Extract the [x, y] coordinate from the center of the cell holding the provided text.  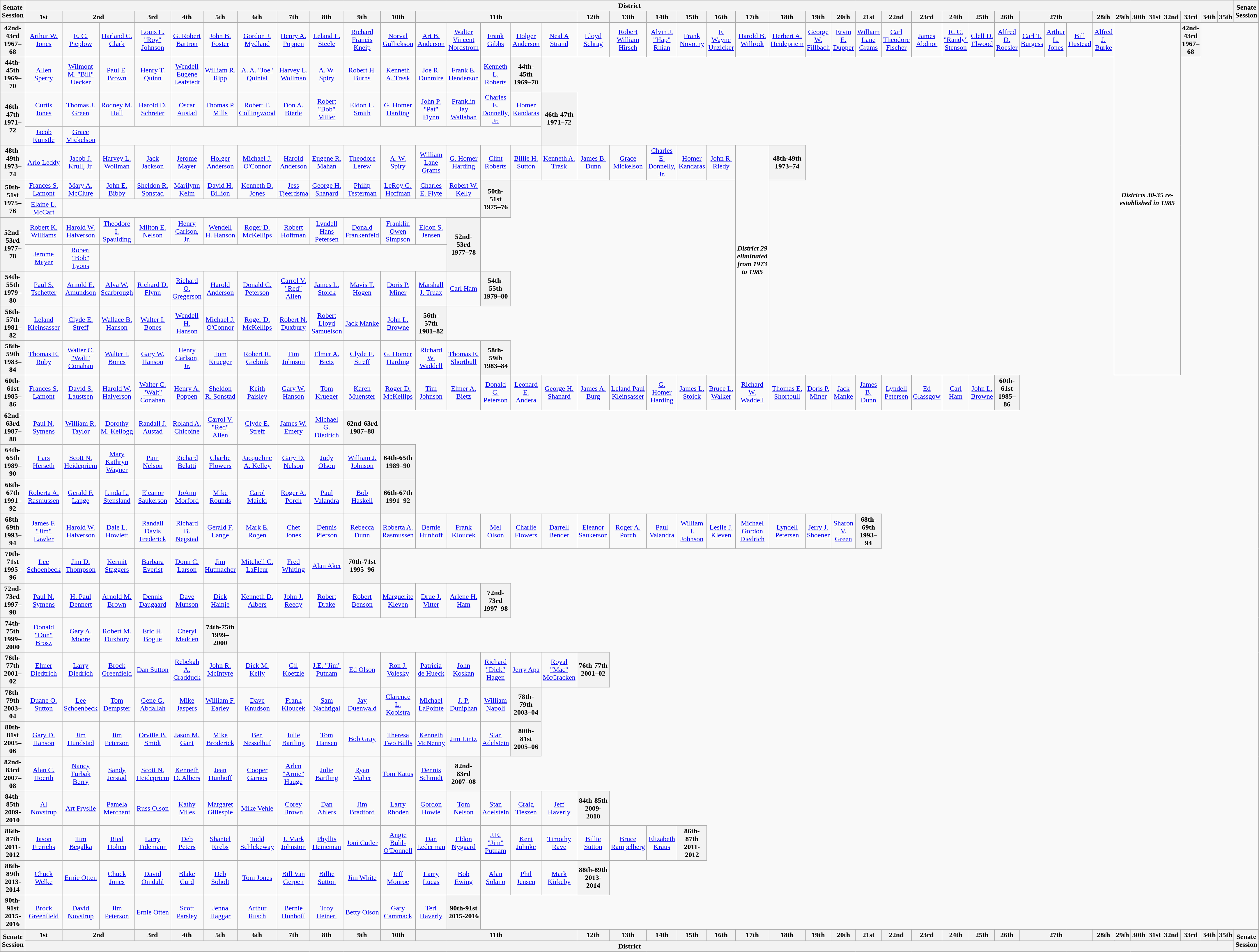
John R. Riedy [721, 162]
Cheryl Madden [187, 635]
Bill Van Gerpen [293, 878]
Charles E. Flyte [431, 189]
Sharon V. Green [844, 531]
Carl Theodore Fischer [897, 40]
Robert Benson [362, 601]
Herbert A. Heidepriem [787, 40]
Robert N. Duxbury [293, 324]
Richard "Dick" Hagen [495, 670]
John Koskan [463, 670]
Richard O. Gregerson [187, 289]
Ed Olson [362, 670]
William R. Ripp [220, 74]
Dennis Pierson [327, 531]
William F. Earley [220, 704]
Richard Belatti [187, 462]
Elaine L. McCart [44, 208]
Larry Tidemann [153, 843]
Jacob J. Krull, Jr. [81, 162]
Phil Jensen [526, 878]
Leonard E. Andera [526, 393]
Angie Buhl-O'Donnell [398, 843]
David S. Laustsen [81, 393]
James W. Emery [293, 427]
Franklin Jay Wallahan [463, 109]
Billie H. Sutton [526, 162]
Gil Koetzle [293, 670]
Larry Lucas [431, 878]
District 29 eliminated from 1973 to 1985 [752, 260]
G. Robert Bartron [187, 40]
Michael G. Diedrich [327, 427]
Tom Katus [398, 773]
Gary Cammack [398, 912]
Mary A. McClure [81, 189]
Bob Haskell [362, 496]
Alan Solano [495, 878]
Todd Schlekeway [257, 843]
Donald "Don" Brosz [44, 635]
Robert H. Burns [362, 74]
Dennis Daugaard [153, 601]
George W. Fillbach [818, 40]
J. Mark Johnston [293, 843]
Harold B. Willrodt [752, 40]
Wilmont M. "Bill" Uecker [81, 74]
Ben Nesselhuf [257, 739]
Jess Tjeerdsma [293, 189]
Donn C. Larson [187, 566]
John E. Bibby [117, 189]
Dan Ahlers [327, 808]
Alan C. Hoerth [44, 773]
Tom Hansen [327, 739]
Curtis Jones [44, 109]
James A. Burg [593, 393]
Nancy Turbak Berry [81, 773]
Frank Gibbs [495, 40]
Drue J. Vitter [431, 601]
Mary Kathryn Wagner [117, 462]
Kent Juhnke [526, 843]
Arlo Leddy [44, 162]
Chuck Jones [117, 878]
Michael LaPointe [431, 704]
Wallace B. Hanson [117, 324]
Tom Jones [257, 878]
Larry Diedrich [81, 670]
Robert "Bob" Miller [327, 109]
Gordon J. Mydland [257, 40]
Robert Hoffman [293, 231]
Barbara Everist [153, 566]
Philip Testerman [362, 189]
Norval Gullickson [398, 40]
William Napoli [495, 704]
Art B. Anderson [431, 40]
Keith Paisley [257, 393]
Robert "Bob" Lyons [81, 258]
Pam Nelson [153, 462]
Jack Jackson [153, 162]
Chet Jones [293, 531]
Jeff Monroe [398, 878]
Michael Gordon Diedrich [752, 531]
JoAnn Morford [187, 496]
Chuck Welke [44, 878]
Shantel Krebs [220, 843]
Dick M. Kelly [257, 670]
Louis L. "Roy" Johnson [153, 40]
Neal A Strand [559, 40]
Karen Muenster [362, 393]
Thomas E. Roby [44, 358]
Rodney M. Hall [117, 109]
Randall Davis Frederick [153, 531]
Jacob Kunstle [44, 136]
John P. "Pat" Flynn [431, 109]
Kenneth McNenny [431, 739]
Paul E. Brown [117, 74]
Thomas J. Green [81, 109]
H. Paul Dennert [81, 601]
Elizabeth Kraus [662, 843]
Dorothy M. Kellogg [117, 427]
Dick Hainje [220, 601]
Eric H. Bogue [153, 635]
Theresa Two Bulls [398, 739]
Mitchell C. LaFleur [257, 566]
Joni Cutler [362, 843]
Kenneth B. Jones [257, 189]
Leland Paul Kleinsasser [628, 393]
Allen Sperry [44, 74]
John J. Reedy [293, 601]
Judy Olson [327, 462]
A. A. "Joe" Quintal [257, 74]
Paul S. Tschetter [44, 289]
Joe R. Dunmire [431, 74]
Al Novstrup [44, 808]
Clarence L. Kooistra [398, 704]
Roland A. Chicoine [187, 427]
Gary D. Hanson [44, 739]
Richard D. Flynn [153, 289]
Jenna Haggar [220, 912]
Margaret Gillespie [220, 808]
Robert T. Collingwood [257, 109]
Tim Begalka [81, 843]
Arlene H. Ham [463, 601]
Robert M. Duxbury [117, 635]
Districts 30-35 re-established in 1985 [1148, 199]
Arthur W. Jones [44, 40]
Royal "Mac" McCracken [559, 670]
Duane O. Sutton [44, 704]
Eldon L. Smith [362, 109]
Clint Roberts [495, 162]
Arthur L. Jones [1056, 40]
Darrell Bender [559, 531]
Jerry J. Shoener [818, 531]
Lyndell Hans Petersen [327, 231]
Robert William Hirsch [628, 40]
Troy Heinert [327, 912]
Gordon Howie [431, 808]
Ried Holien [117, 843]
Richard B. Negstad [187, 531]
R. C. "Randy" Stenson [955, 40]
John R. McIntyre [220, 670]
Marilynn Kelm [187, 189]
Ervin E. Dupper [844, 40]
Gary A. Moore [81, 635]
Jacqueline A. Kelley [257, 462]
Jason M. Gant [187, 739]
Mike Vehle [257, 808]
Blake Curd [187, 878]
Leland Kleinsasser [44, 324]
Donald Frankenfeld [362, 231]
Fred Whiting [293, 566]
Art Fryslie [81, 808]
Walter Vincent Nordstrom [463, 40]
John B. Foster [220, 40]
William R. Taylor [81, 427]
Sam Nachtigal [327, 704]
Arnold M. Brown [117, 601]
Bob Ewing [463, 878]
David Omdahl [153, 878]
Alfred D. Roesler [1007, 40]
Ryan Maher [362, 773]
Robert K. Williams [44, 231]
Randall J. Austad [153, 427]
Tom Dempster [117, 704]
Mark E. Rogen [257, 531]
Bob Gray [362, 739]
Mavis T. Hogen [362, 289]
Mike Rounds [220, 496]
Scott Parsley [187, 912]
Kenneth L. Roberts [495, 74]
Harland C. Clark [117, 40]
Leland L. Steele [327, 40]
Jim D. Thompson [81, 566]
Robert Lloyd Samuelson [327, 324]
Orville B. Smidt [153, 739]
Rebecca Dunn [362, 531]
Patricia de Hueck [431, 670]
Dave Knudson [257, 704]
Ron J. Volesky [398, 670]
Jim Hutmacher [220, 566]
Jean Hunhoff [220, 773]
Dan Sutton [153, 670]
Dale L. Howlett [117, 531]
Lloyd Schrag [593, 40]
Don A. Bierle [293, 109]
James Abdnor [927, 40]
Harold D. Schreier [153, 109]
Deb Soholt [220, 878]
Marshall J. Truax [431, 289]
Gene G. Abdallah [153, 704]
Jason Frerichs [44, 843]
Milton E. Nelson [153, 231]
Tom Nelson [463, 808]
Jim Bradford [362, 808]
Dave Munson [187, 601]
Jerry Apa [526, 670]
Frank E. Henderson [463, 74]
Sandy Jerstad [117, 773]
Kermit Staggers [117, 566]
Mike Jaspers [187, 704]
Ed Glassgow [927, 393]
Oscar Austad [187, 109]
Leslie J. Kleven [721, 531]
Alan Aker [327, 566]
Jim Lintz [463, 739]
Linda L. Stensland [117, 496]
Clell D. Elwood [982, 40]
Carl T. Burgess [1032, 40]
Corey Brown [293, 808]
Elmer Diedtrich [44, 670]
Dan Lederman [431, 843]
Alva W. Scarbrough [117, 289]
J. P. Duniphan [463, 704]
Jim Hundstad [81, 739]
Thomas P. Mills [220, 109]
F. Wayne Unzicker [721, 40]
Wendell Eugene Leafstedt [187, 74]
Arnold E. Amundson [81, 289]
Theodore I. Spaulding [117, 231]
LeRoy G. Hoffman [398, 189]
Rebekah A. Cradduck [187, 670]
Gary D. Nelson [293, 462]
Theodore Lerew [362, 162]
Henry T. Quinn [153, 74]
Bill Hustead [1080, 40]
Russ Olson [153, 808]
Mark Kirkeby [559, 878]
Larry Rhoden [398, 808]
David Novstrup [81, 912]
Timothy Rave [559, 843]
Jay Duenwald [362, 704]
Alfred J. Burke [1104, 40]
Robert Drake [327, 601]
Robert R. Giebink [257, 358]
Frank Novotny [692, 40]
Teri Haverly [431, 912]
Eugene R. Mahan [327, 162]
Carol Maicki [257, 496]
Bruce Rampelberg [628, 843]
Jim White [362, 878]
Robert W. Kelly [463, 189]
Craig Tieszen [526, 808]
E. C. Pieplow [81, 40]
Phyllis Heineman [327, 843]
Franklin Owen Simpson [398, 231]
Pamela Merchant [117, 808]
Cooper Garnos [257, 773]
Bruce L. Walker [721, 393]
Marguerite Kleven [398, 601]
Eldon Nygaard [463, 843]
Kathy Miles [187, 808]
Jeff Haverly [559, 808]
Alvin J. "Hap" Rhian [662, 40]
Arlen "Arnie" Hauge [293, 773]
Dennis Schmidt [431, 773]
Richard Francis Kneip [362, 40]
Betty Olson [362, 912]
Deb Peters [187, 843]
Mike Broderick [220, 739]
Eldon S. Jensen [431, 231]
James F. "Jim" Lawler [44, 531]
Mel Olson [495, 531]
Arthur Rusch [257, 912]
Lars Herseth [44, 462]
David H. Billion [220, 189]
